Scan for the cell matching the given text and deliver its [x, y] coordinate at center. 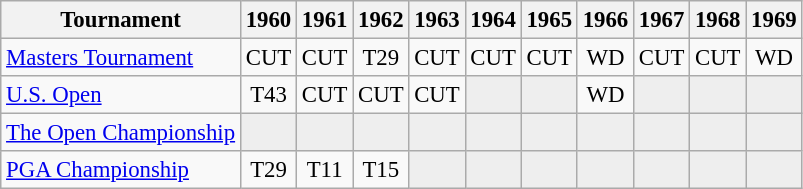
1969 [774, 20]
1962 [381, 20]
U.S. Open [121, 95]
T11 [325, 170]
1960 [268, 20]
1961 [325, 20]
T43 [268, 95]
1963 [437, 20]
Masters Tournament [121, 58]
1964 [493, 20]
Tournament [121, 20]
1967 [661, 20]
The Open Championship [121, 133]
T15 [381, 170]
1966 [605, 20]
PGA Championship [121, 170]
1965 [549, 20]
1968 [718, 20]
